From the cell containing the given text, extract its center point as (X, Y) coordinate. 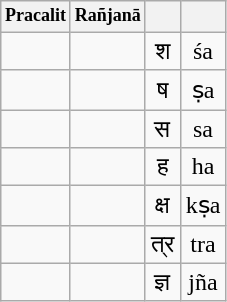
śa (203, 51)
श (162, 51)
Pracalit (36, 16)
Rañjanā (108, 16)
ष (162, 90)
ha (203, 167)
क्ष (162, 206)
ज्ञ (162, 282)
sa (203, 129)
स (162, 129)
त्र (162, 244)
ṣa (203, 90)
jña (203, 282)
tra (203, 244)
kṣa (203, 206)
ह (162, 167)
